Search for the cell housing the specified text and yield its (x, y) center coordinate. 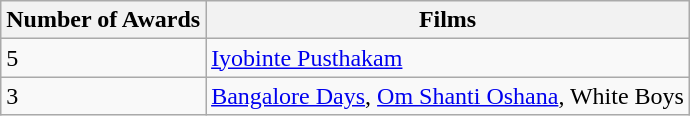
Iyobinte Pusthakam (448, 58)
Number of Awards (104, 20)
Films (448, 20)
Bangalore Days, Om Shanti Oshana, White Boys (448, 96)
3 (104, 96)
5 (104, 58)
